Identify which cell holds the provided text, then report its [x, y] central coordinate. 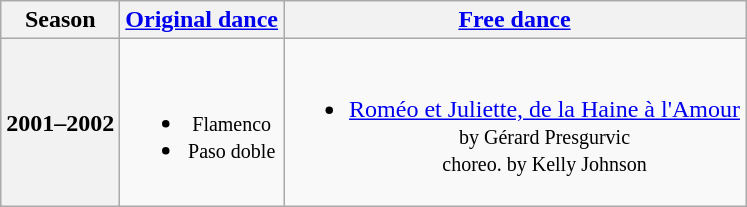
Free dance [515, 20]
Roméo et Juliette, de la Haine à l'Amour by Gérard Presgurvic choreo. by Kelly Johnson [515, 122]
2001–2002 [60, 122]
Original dance [202, 20]
FlamencoPaso doble [202, 122]
Season [60, 20]
